Capture the cell that displays the provided text and extract its [x, y] central coordinate. 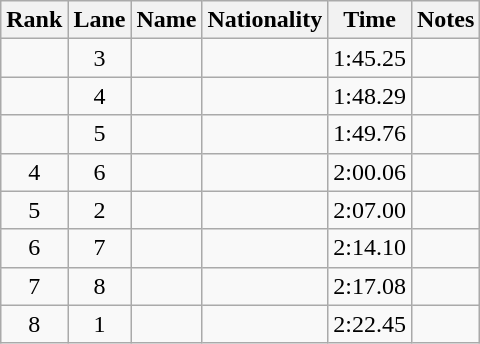
Rank [34, 20]
Name [166, 20]
2:17.08 [370, 286]
Lane [100, 20]
3 [100, 58]
Time [370, 20]
1 [100, 324]
2:22.45 [370, 324]
2:07.00 [370, 210]
2:00.06 [370, 172]
1:49.76 [370, 134]
2:14.10 [370, 248]
1:48.29 [370, 96]
1:45.25 [370, 58]
2 [100, 210]
Notes [445, 20]
Nationality [265, 20]
